Return the (x, y) coordinate for the center point of the cell that contains the specified text.  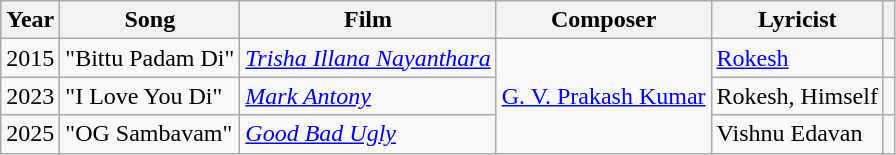
Good Bad Ugly (368, 134)
Rokesh, Himself (797, 96)
Rokesh (797, 58)
2023 (30, 96)
Song (150, 20)
"I Love You Di" (150, 96)
Mark Antony (368, 96)
"Bittu Padam Di" (150, 58)
Year (30, 20)
Composer (604, 20)
Film (368, 20)
G. V. Prakash Kumar (604, 96)
Vishnu Edavan (797, 134)
Trisha Illana Nayanthara (368, 58)
"OG Sambavam" (150, 134)
2025 (30, 134)
2015 (30, 58)
Lyricist (797, 20)
